Pinpoint the cell where the given text exists, returning its [x, y] midpoint coordinate. 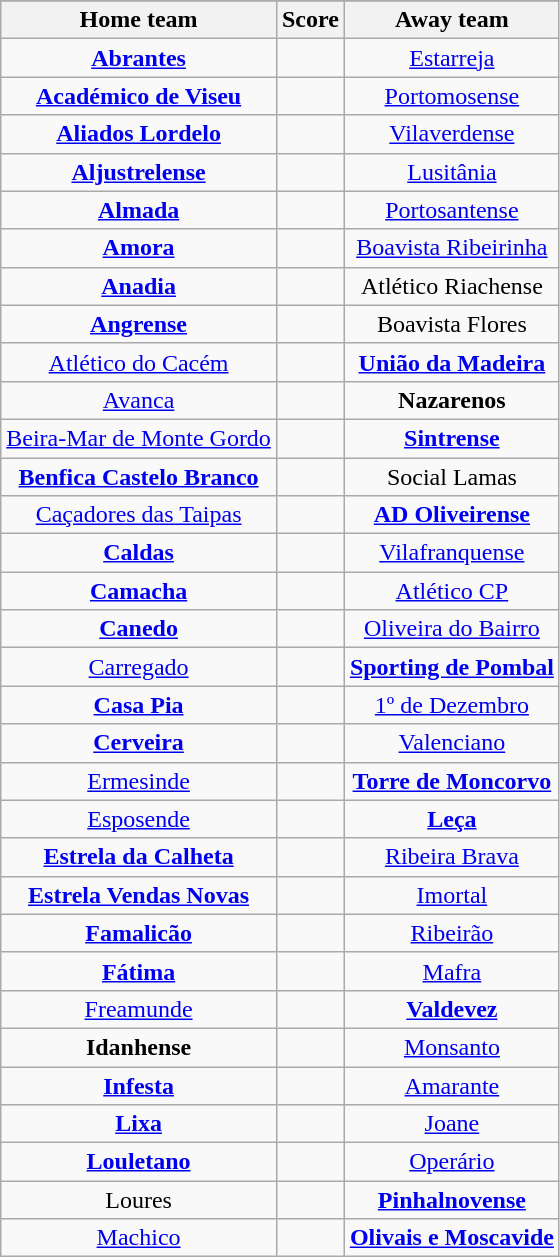
Aliados Lordelo [139, 134]
Idanhense [139, 1047]
União da Madeira [452, 362]
Sporting de Pombal [452, 667]
Vilaverdense [452, 134]
Operário [452, 1162]
Académico de Viseu [139, 96]
Home team [139, 20]
Boavista Flores [452, 324]
Imortal [452, 895]
Machico [139, 1238]
Nazarenos [452, 400]
Louletano [139, 1162]
Canedo [139, 629]
Social Lamas [452, 477]
Ermesinde [139, 781]
1º de Dezembro [452, 705]
Freamunde [139, 1009]
Atlético Riachense [452, 286]
Carregado [139, 667]
Ribeira Brava [452, 857]
Infesta [139, 1085]
Away team [452, 20]
Boavista Ribeirinha [452, 248]
Valdevez [452, 1009]
Angrense [139, 324]
Famalicão [139, 933]
Almada [139, 210]
Fátima [139, 971]
Sintrense [452, 438]
Valenciano [452, 743]
Cerveira [139, 743]
Atlético do Cacém [139, 362]
Benfica Castelo Branco [139, 477]
Monsanto [452, 1047]
Leça [452, 819]
Vilafranquense [452, 553]
Caçadores das Taipas [139, 515]
Mafra [452, 971]
Lixa [139, 1124]
Portosantense [452, 210]
Esposende [139, 819]
Abrantes [139, 58]
Caldas [139, 553]
Amora [139, 248]
Casa Pia [139, 705]
Lusitânia [452, 172]
Oliveira do Bairro [452, 629]
Estrela Vendas Novas [139, 895]
Olivais e Moscavide [452, 1238]
Camacha [139, 591]
Aljustrelense [139, 172]
Estarreja [452, 58]
Amarante [452, 1085]
Atlético CP [452, 591]
Torre de Moncorvo [452, 781]
Estrela da Calheta [139, 857]
Avanca [139, 400]
Score [310, 20]
Portomosense [452, 96]
Ribeirão [452, 933]
AD Oliveirense [452, 515]
Joane [452, 1124]
Anadia [139, 286]
Beira-Mar de Monte Gordo [139, 438]
Loures [139, 1200]
Pinhalnovense [452, 1200]
